From the cell containing the given text, extract its center point as (X, Y) coordinate. 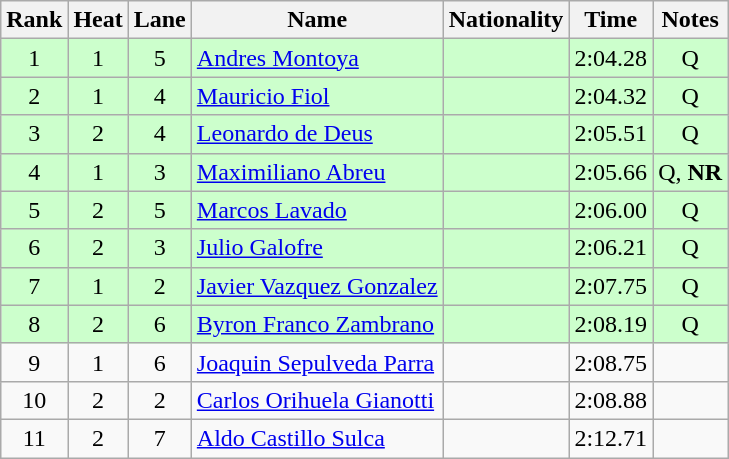
2:08.75 (611, 362)
Marcos Lavado (317, 210)
10 (34, 400)
2:05.66 (611, 172)
2:08.88 (611, 400)
2:06.00 (611, 210)
Leonardo de Deus (317, 134)
Byron Franco Zambrano (317, 324)
Carlos Orihuela Gianotti (317, 400)
Time (611, 20)
2:07.75 (611, 286)
Javier Vazquez Gonzalez (317, 286)
Andres Montoya (317, 58)
2:04.32 (611, 96)
Rank (34, 20)
Notes (690, 20)
Mauricio Fiol (317, 96)
Joaquin Sepulveda Parra (317, 362)
9 (34, 362)
Aldo Castillo Sulca (317, 438)
Julio Galofre (317, 248)
2:06.21 (611, 248)
Maximiliano Abreu (317, 172)
Name (317, 20)
11 (34, 438)
2:05.51 (611, 134)
8 (34, 324)
Heat (98, 20)
2:08.19 (611, 324)
Lane (160, 20)
2:12.71 (611, 438)
Nationality (506, 20)
2:04.28 (611, 58)
Q, NR (690, 172)
